Pinpoint the cell where the given text exists, returning its [x, y] midpoint coordinate. 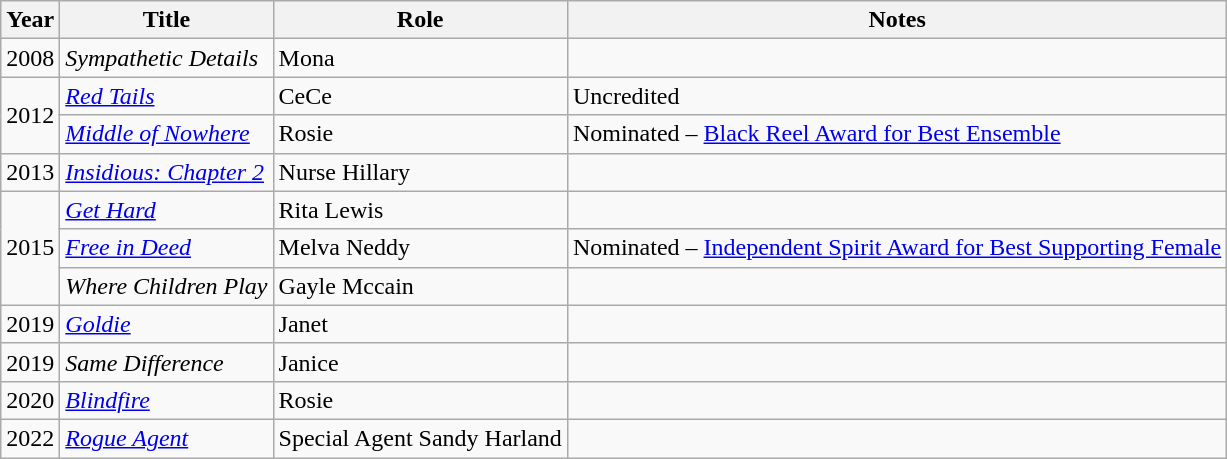
Nominated – Independent Spirit Award for Best Supporting Female [896, 248]
Middle of Nowhere [166, 134]
Nurse Hillary [420, 172]
Rita Lewis [420, 210]
Where Children Play [166, 286]
Get Hard [166, 210]
Nominated – Black Reel Award for Best Ensemble [896, 134]
2012 [30, 115]
Gayle Mccain [420, 286]
Year [30, 20]
Insidious: Chapter 2 [166, 172]
2015 [30, 248]
Rogue Agent [166, 438]
Goldie [166, 324]
Janice [420, 362]
Melva Neddy [420, 248]
2008 [30, 58]
CeCe [420, 96]
Red Tails [166, 96]
Janet [420, 324]
Mona [420, 58]
Role [420, 20]
Special Agent Sandy Harland [420, 438]
Blindfire [166, 400]
Same Difference [166, 362]
2022 [30, 438]
2013 [30, 172]
Sympathetic Details [166, 58]
Title [166, 20]
2020 [30, 400]
Free in Deed [166, 248]
Uncredited [896, 96]
Notes [896, 20]
